Locate the cell with the specified text and output its (X, Y) center coordinate. 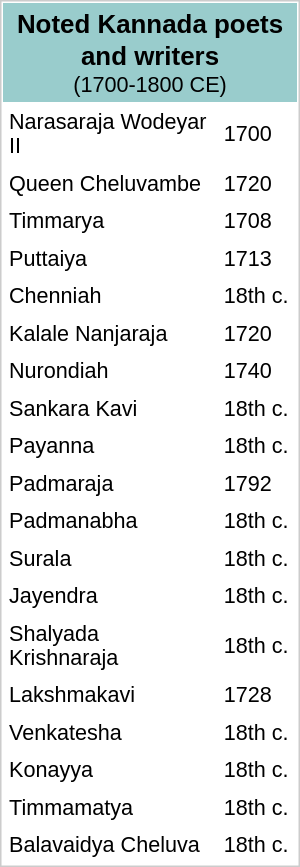
1740 (258, 370)
Padmaraja (110, 483)
Surala (110, 558)
Konayya (110, 770)
Queen Cheluvambe (110, 183)
Padmanabha (110, 520)
Venkatesha (110, 732)
Timmamatya (110, 807)
Payanna (110, 446)
Puttaiya (110, 258)
Shalyada Krishnaraja (110, 645)
Noted Kannada poets and writers (1700-1800 CE) (150, 52)
Balavaidya Cheluva (110, 844)
1700 (258, 134)
Jayendra (110, 596)
Timmarya (110, 220)
Narasaraja Wodeyar II (110, 134)
Sankara Kavi (110, 408)
Kalale Nanjaraja (110, 333)
Chenniah (110, 296)
Nurondiah (110, 370)
1713 (258, 258)
Lakshmakavi (110, 694)
1708 (258, 220)
1728 (258, 694)
1792 (258, 483)
